Search for the cell housing the specified text and yield its [x, y] center coordinate. 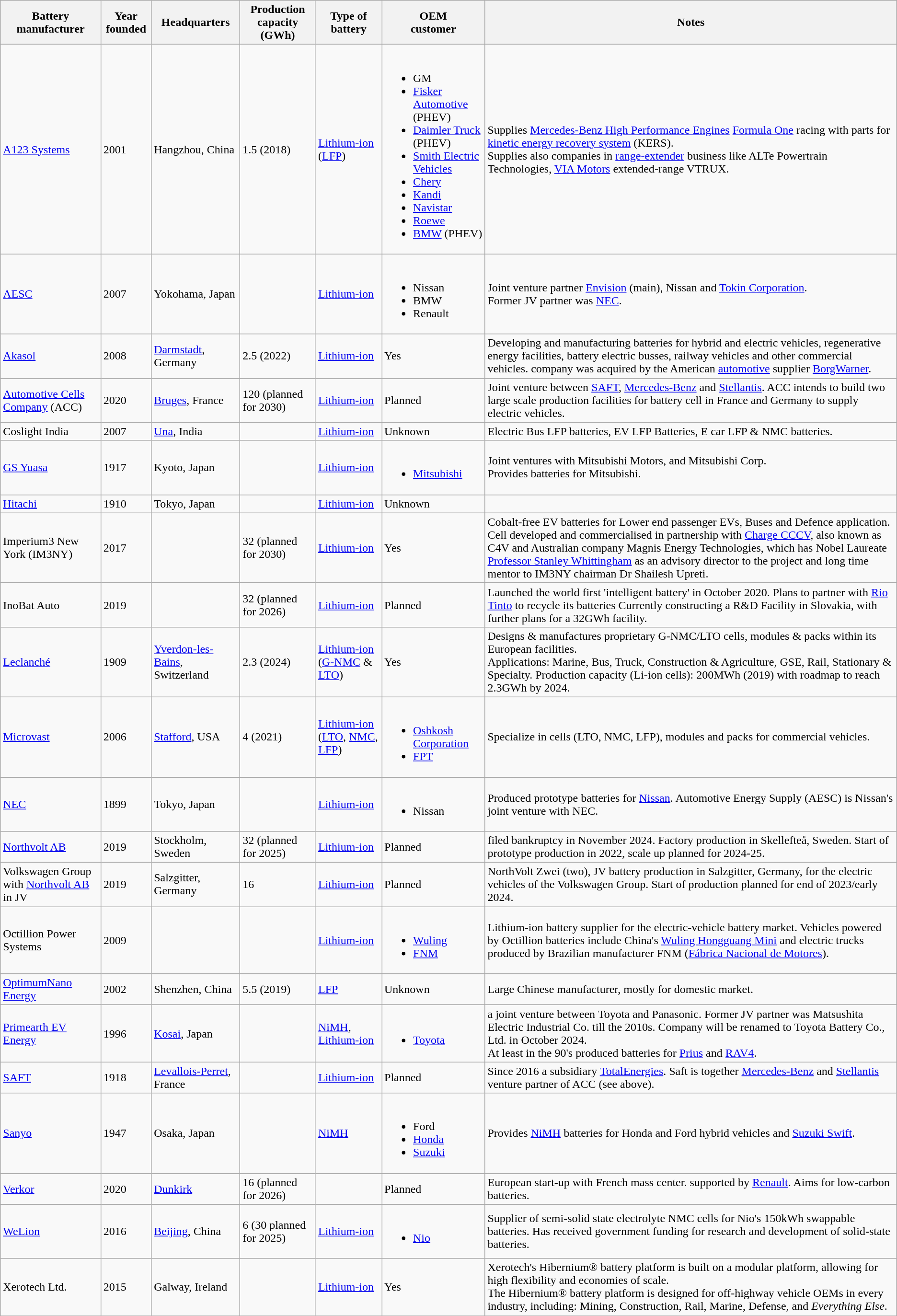
1899 [126, 804]
Yokohama, Japan [195, 294]
Kosai, Japan [195, 1033]
SAFT [51, 1077]
1947 [126, 1133]
2006 [126, 737]
2.5 (2022) [278, 356]
4 (2021) [278, 737]
Automotive Cells Company (ACC) [51, 400]
Toyota [433, 1033]
Beijing, China [195, 1232]
32 (planned for 2026) [278, 605]
Produced prototype batteries for Nissan. Automotive Energy Supply (AESC) is Nissan's joint venture with NEC. [691, 804]
InoBat Auto [51, 605]
Provides NiMH batteries for Honda and Ford hybrid vehicles and Suzuki Swift. [691, 1133]
NiMH, Lithium-ion [348, 1033]
1917 [126, 468]
Type of battery [348, 23]
Oshkosh CorporationFPT [433, 737]
16 [278, 885]
Specialize in cells (LTO, NMC, LFP), modules and packs for commercial vehicles. [691, 737]
LFP [348, 989]
Imperium3 New York (IM3NY) [51, 548]
Octillion Power Systems [51, 940]
WeLion [51, 1232]
Galway, Ireland [195, 1287]
Volkswagen Group with Northvolt AB in JV [51, 885]
6 (30 planned for 2025) [278, 1232]
Darmstadt, Germany [195, 356]
Nissan [433, 804]
Levallois-Perret, France [195, 1077]
NEC [51, 804]
Joint venture partner Envision (main), Nissan and Tokin Corporation.Former JV partner was NEC. [691, 294]
Akasol [51, 356]
Coslight India [51, 431]
OptimumNano Energy [51, 989]
FordHondaSuzuki [433, 1133]
filed bankruptcy in November 2024. Factory production in Skellefteå, Sweden. Start of prototype production in 2022, scale up planned for 2024-25. [691, 847]
OEMcustomer [433, 23]
Headquarters [195, 23]
2009 [126, 940]
1.5 (2018) [278, 150]
Sanyo [51, 1133]
Stockholm, Sweden [195, 847]
Leclanché [51, 662]
European start-up with French mass center. supported by Renault. Aims for low-carbon batteries. [691, 1189]
Joint ventures with Mitsubishi Motors, and Mitsubishi Corp.Provides batteries for Mitsubishi. [691, 468]
2017 [126, 548]
2016 [126, 1232]
Una, India [195, 431]
Since 2016 a subsidiary TotalEnergies. Saft is together Mercedes-Benz and Stellantis venture partner of ACC (see above). [691, 1077]
Nio [433, 1232]
Shenzhen, China [195, 989]
1918 [126, 1077]
5.5 (2019) [278, 989]
2.3 (2024) [278, 662]
Battery manufacturer [51, 23]
2015 [126, 1287]
Year founded [126, 23]
Yverdon-les-Bains, Switzerland [195, 662]
Verkor [51, 1189]
Hitachi [51, 504]
Salzgitter, Germany [195, 885]
A123 Systems [51, 150]
Lithium-ion (LTO, NMC, LFP) [348, 737]
1996 [126, 1033]
Dunkirk [195, 1189]
2008 [126, 356]
GMFisker Automotive (PHEV)Daimler Truck (PHEV)Smith Electric VehiclesCheryKandiNavistarRoeweBMW (PHEV) [433, 150]
Stafford, USA [195, 737]
1909 [126, 662]
Lithium-ion (G-NMC & LTO) [348, 662]
Hangzhou, China [195, 150]
2001 [126, 150]
Production capacity (GWh) [278, 23]
Primearth EV Energy [51, 1033]
NiMH [348, 1133]
2002 [126, 989]
32 (planned for 2025) [278, 847]
GS Yuasa [51, 468]
Northvolt AB [51, 847]
Osaka, Japan [195, 1133]
Notes [691, 23]
Mitsubishi [433, 468]
Bruges, France [195, 400]
WulingFNM [433, 940]
AESC [51, 294]
1910 [126, 504]
NissanBMWRenault [433, 294]
Large Chinese manufacturer, mostly for domestic market. [691, 989]
Lithium-ion (LFP) [348, 150]
Microvast [51, 737]
120 (planned for 2030) [278, 400]
16 (planned for 2026) [278, 1189]
Xerotech Ltd. [51, 1287]
32 (planned for 2030) [278, 548]
Electric Bus LFP batteries, EV LFP Batteries, E car LFP & NMC batteries. [691, 431]
Kyoto, Japan [195, 468]
